Locate the cell with the specified text and output its (X, Y) center coordinate. 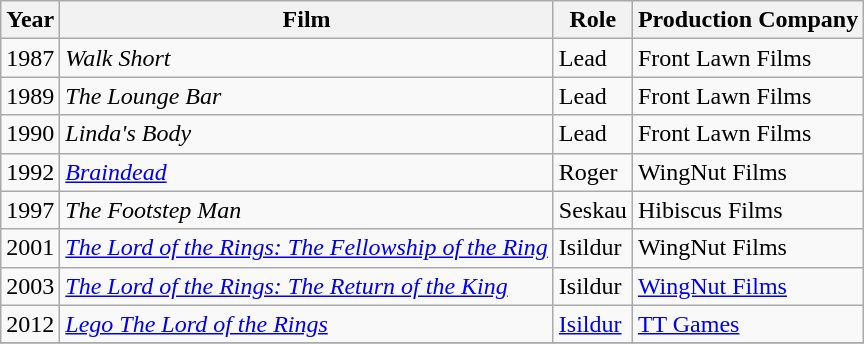
2001 (30, 248)
Film (307, 20)
1987 (30, 58)
The Footstep Man (307, 210)
1992 (30, 172)
1990 (30, 134)
Lego The Lord of the Rings (307, 324)
Year (30, 20)
TT Games (748, 324)
Hibiscus Films (748, 210)
1989 (30, 96)
Seskau (592, 210)
Walk Short (307, 58)
Production Company (748, 20)
1997 (30, 210)
2003 (30, 286)
The Lounge Bar (307, 96)
The Lord of the Rings: The Fellowship of the Ring (307, 248)
Linda's Body (307, 134)
Braindead (307, 172)
Role (592, 20)
2012 (30, 324)
The Lord of the Rings: The Return of the King (307, 286)
Roger (592, 172)
